Scan for the cell matching the given text and deliver its (X, Y) coordinate at center. 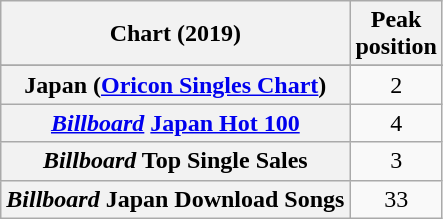
4 (396, 123)
2 (396, 85)
Chart (2019) (176, 34)
3 (396, 161)
Billboard Japan Hot 100 (176, 123)
Billboard Japan Download Songs (176, 199)
Japan (Oricon Singles Chart) (176, 85)
Peakposition (396, 34)
33 (396, 199)
Billboard Top Single Sales (176, 161)
